Output the [X, Y] coordinate of the center of the cell containing the given text.  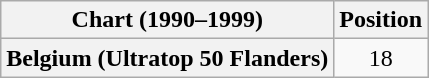
Belgium (Ultratop 50 Flanders) [168, 58]
Position [381, 20]
18 [381, 58]
Chart (1990–1999) [168, 20]
